Return (x, y) of the center of cell containing provided text 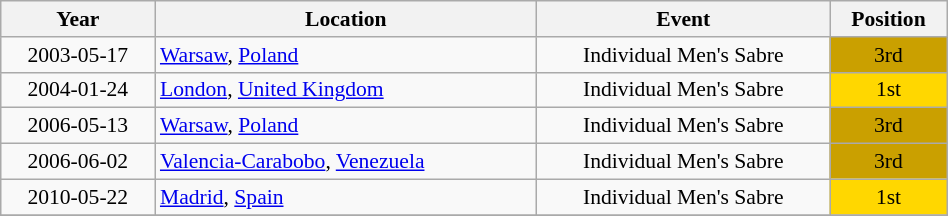
2010-05-22 (78, 197)
London, United Kingdom (346, 90)
Madrid, Spain (346, 197)
Valencia-Carabobo, Venezuela (346, 162)
2004-01-24 (78, 90)
Position (889, 19)
Year (78, 19)
Event (684, 19)
2003-05-17 (78, 55)
2006-05-13 (78, 126)
2006-06-02 (78, 162)
Location (346, 19)
